Locate the cell with the specified text and output its (x, y) center coordinate. 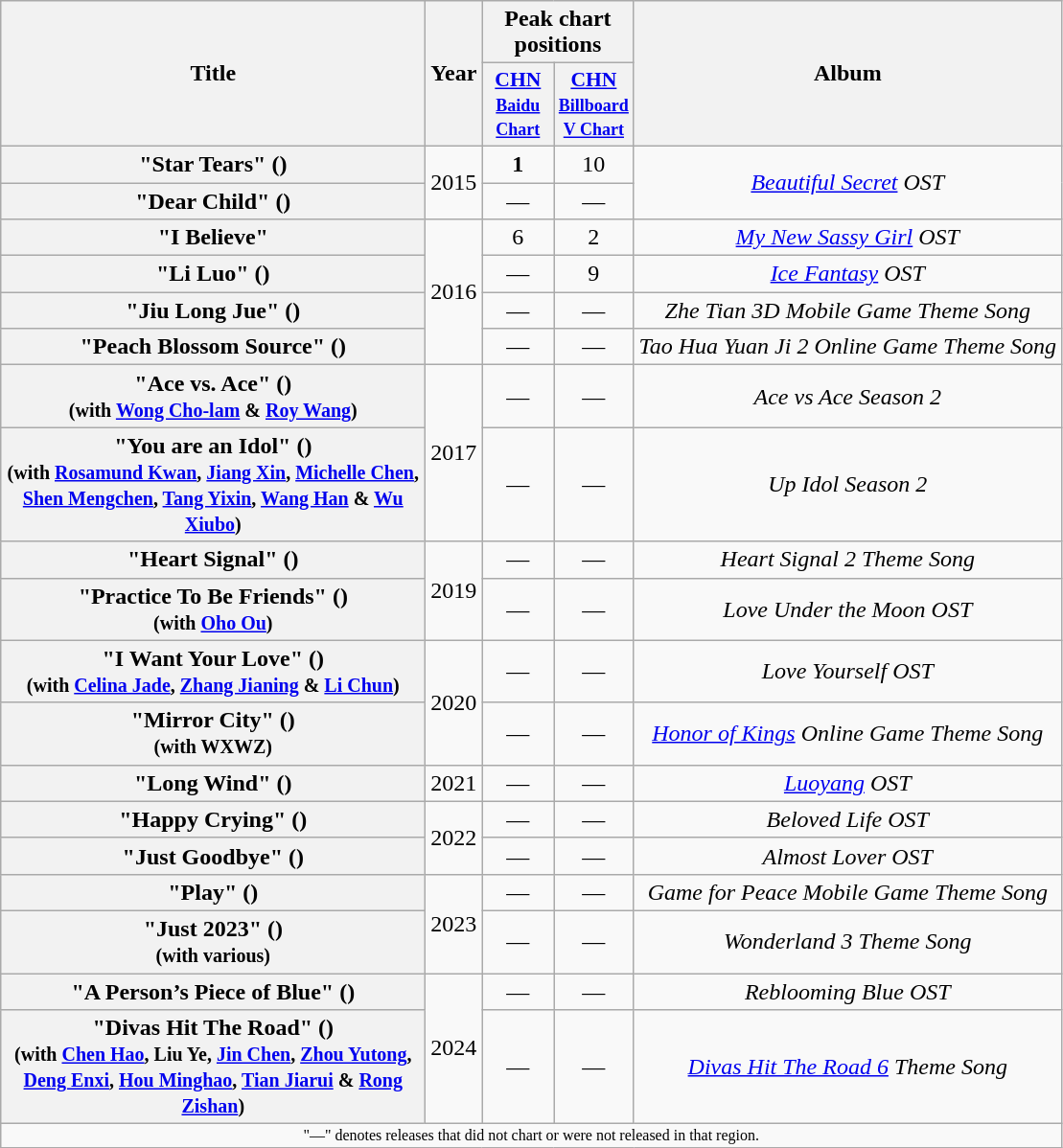
"Happy Crying" () (213, 819)
"—" denotes releases that did not chart or were not released in that region. (531, 1136)
Luoyang OST (847, 783)
"Heart Signal" () (213, 560)
CHNBaidu Chart (518, 105)
9 (594, 274)
"Dear Child" () (213, 200)
Peak chart positions (558, 33)
10 (594, 164)
Almost Lover OST (847, 856)
"Play" () (213, 892)
"Divas Hit The Road" () (with Chen Hao, Liu Ye, Jin Chen, Zhou Yutong, Deng Enxi, Hou Minghao, Tian Jiarui & Rong Zishan) (213, 1068)
2024 (454, 1048)
"Just 2023" ()(with various) (213, 941)
Game for Peace Mobile Game Theme Song (847, 892)
"You are an Idol" () (with Rosamund Kwan, Jiang Xin, Michelle Chen, Shen Mengchen, Tang Yixin, Wang Han & Wu Xiubo) (213, 485)
"A Person’s Piece of Blue" () (213, 992)
Tao Hua Yuan Ji 2 Online Game Theme Song (847, 347)
Up Idol Season 2 (847, 485)
"Star Tears" () (213, 164)
Ace vs Ace Season 2 (847, 397)
2020 (454, 702)
"Li Luo" () (213, 274)
Honor of Kings Online Game Theme Song (847, 734)
Heart Signal 2 Theme Song (847, 560)
"Ace vs. Ace" ()(with Wong Cho-lam & Roy Wang) (213, 397)
Love Yourself OST (847, 671)
2019 (454, 590)
Beloved Life OST (847, 819)
6 (518, 238)
"Peach Blossom Source" () (213, 347)
Beautiful Secret OST (847, 182)
"Long Wind" () (213, 783)
Title (213, 74)
2015 (454, 182)
Year (454, 74)
"Jiu Long Jue" () (213, 310)
2021 (454, 783)
2017 (454, 453)
2 (594, 238)
Divas Hit The Road 6 Theme Song (847, 1068)
"Practice To Be Friends" () (with Oho Ou) (213, 609)
Zhe Tian 3D Mobile Game Theme Song (847, 310)
"Just Goodbye" () (213, 856)
Album (847, 74)
Ice Fantasy OST (847, 274)
"I Want Your Love" ()(with Celina Jade, Zhang Jianing & Li Chun) (213, 671)
2022 (454, 838)
Love Under the Moon OST (847, 609)
My New Sassy Girl OST (847, 238)
1 (518, 164)
"Mirror City" ()(with WXWZ) (213, 734)
Wonderland 3 Theme Song (847, 941)
Reblooming Blue OST (847, 992)
"I Believe" (213, 238)
2023 (454, 924)
CHNBillboard V Chart (594, 105)
2016 (454, 292)
